Detect which cell encompasses the target text, then output its [X, Y] center coordinate. 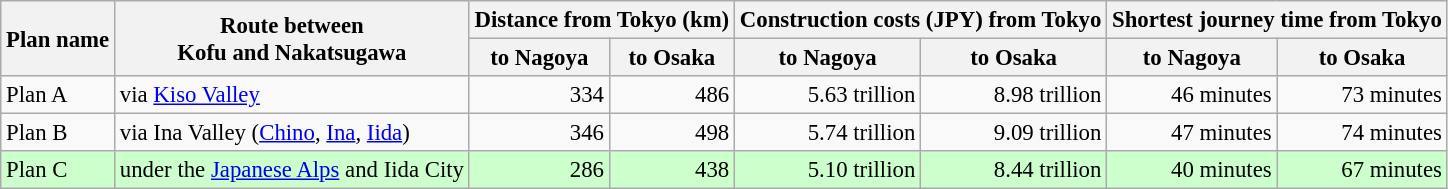
73 minutes [1362, 95]
under the Japanese Alps and Iida City [292, 170]
486 [672, 95]
74 minutes [1362, 133]
5.63 trillion [828, 95]
47 minutes [1192, 133]
Plan C [58, 170]
Plan B [58, 133]
46 minutes [1192, 95]
Plan A [58, 95]
5.74 trillion [828, 133]
Distance from Tokyo (km) [602, 20]
via Ina Valley (Chino, Ina, Iida) [292, 133]
Shortest journey time from Tokyo [1277, 20]
286 [539, 170]
via Kiso Valley [292, 95]
40 minutes [1192, 170]
8.44 trillion [1014, 170]
5.10 trillion [828, 170]
Route between Kofu and Nakatsugawa [292, 38]
8.98 trillion [1014, 95]
67 minutes [1362, 170]
438 [672, 170]
9.09 trillion [1014, 133]
334 [539, 95]
346 [539, 133]
Construction costs (JPY) from Tokyo [921, 20]
Plan name [58, 38]
498 [672, 133]
